Determine the (x, y) coordinate at the center of the cell enclosing the given text.  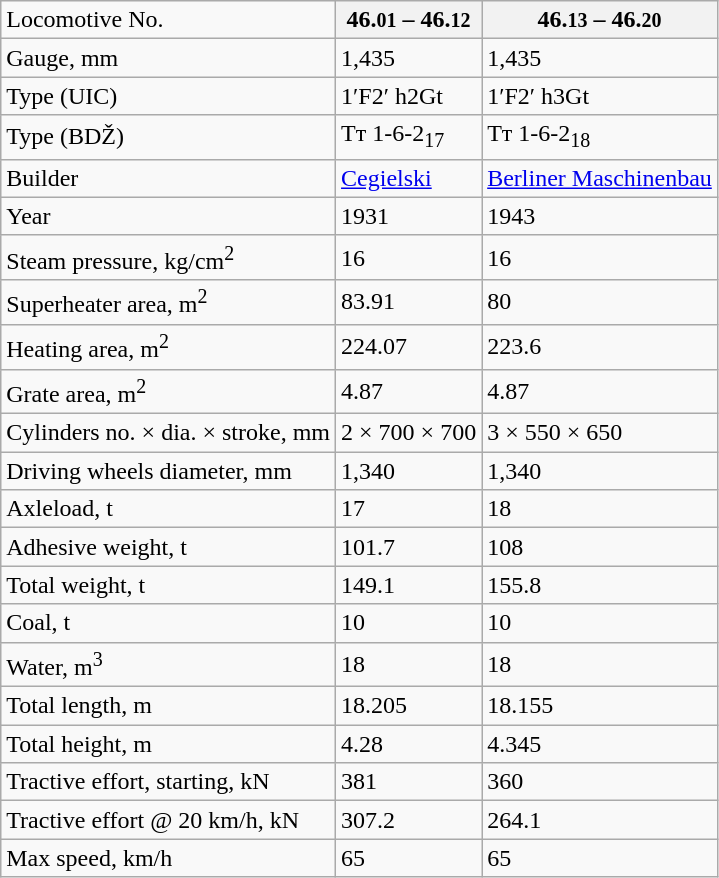
Axleload, t (168, 509)
17 (409, 509)
223.6 (600, 348)
Cylinders no. × dia. × stroke, mm (168, 433)
3 × 550 × 650 (600, 433)
1943 (600, 216)
Total length, m (168, 706)
1′F2′ h2Gt (409, 96)
1′F2′ h3Gt (600, 96)
1931 (409, 216)
Cegielski (409, 178)
2 × 700 × 700 (409, 433)
Gauge, mm (168, 58)
4.28 (409, 744)
Berliner Maschinenbau (600, 178)
18.205 (409, 706)
155.8 (600, 585)
Grate area, m2 (168, 392)
80 (600, 302)
18.155 (600, 706)
Builder (168, 178)
264.1 (600, 820)
Total weight, t (168, 585)
Steam pressure, kg/cm2 (168, 258)
Max speed, km/h (168, 858)
4.345 (600, 744)
Total height, m (168, 744)
Tractive effort, starting, kN (168, 782)
Adhesive weight, t (168, 547)
46.13 – 46.20 (600, 20)
46.01 – 46.12 (409, 20)
Тт 1-6-217 (409, 137)
Driving wheels diameter, mm (168, 471)
Locomotive No. (168, 20)
Type (UIC) (168, 96)
83.91 (409, 302)
307.2 (409, 820)
Тт 1-6-218 (600, 137)
Coal, t (168, 623)
381 (409, 782)
Heating area, m2 (168, 348)
Type (BDŽ) (168, 137)
Water, m3 (168, 664)
Year (168, 216)
101.7 (409, 547)
224.07 (409, 348)
149.1 (409, 585)
Superheater area, m2 (168, 302)
Tractive effort @ 20 km/h, kN (168, 820)
108 (600, 547)
360 (600, 782)
